For the text-containing cell, return its midpoint in [X, Y] coordinate format. 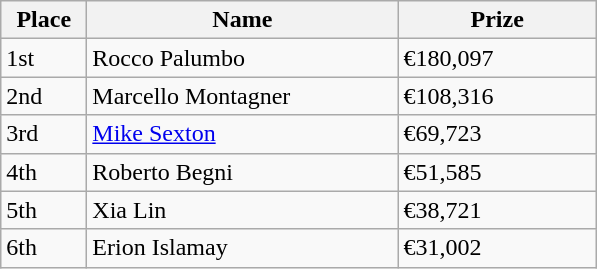
Name [242, 20]
Roberto Begni [242, 172]
€69,723 [498, 134]
Erion Islamay [242, 248]
Mike Sexton [242, 134]
€31,002 [498, 248]
€180,097 [498, 58]
2nd [44, 96]
3rd [44, 134]
6th [44, 248]
Xia Lin [242, 210]
Prize [498, 20]
4th [44, 172]
1st [44, 58]
€51,585 [498, 172]
€38,721 [498, 210]
5th [44, 210]
Place [44, 20]
Rocco Palumbo [242, 58]
Marcello Montagner [242, 96]
€108,316 [498, 96]
